Search for the cell housing the specified text and yield its (x, y) center coordinate. 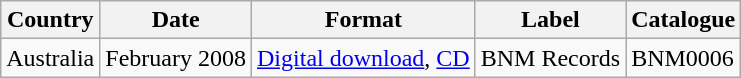
February 2008 (176, 58)
Digital download, CD (364, 58)
Country (50, 20)
Australia (50, 58)
Date (176, 20)
Label (550, 20)
BNM Records (550, 58)
Catalogue (684, 20)
BNM0006 (684, 58)
Format (364, 20)
